Find where the given text appears and provide that cell's center as [X, Y] coordinate. 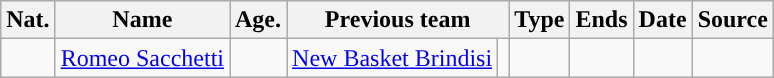
Previous team [398, 20]
Name [142, 20]
Date [662, 20]
New Basket Brindisi [392, 58]
Type [540, 20]
Source [732, 20]
Nat. [28, 20]
Romeo Sacchetti [142, 58]
Ends [602, 20]
Age. [258, 20]
